Search for the cell housing the specified text and yield its [X, Y] center coordinate. 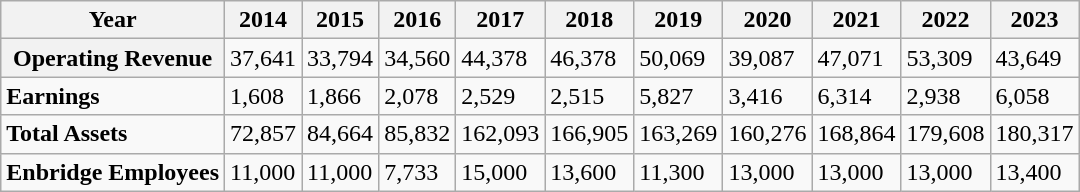
2014 [264, 20]
2016 [418, 20]
84,664 [340, 134]
180,317 [1034, 134]
162,093 [500, 134]
2,938 [946, 96]
33,794 [340, 58]
6,314 [856, 96]
Operating Revenue [113, 58]
46,378 [590, 58]
53,309 [946, 58]
5,827 [678, 96]
2015 [340, 20]
43,649 [1034, 58]
6,058 [1034, 96]
2018 [590, 20]
Total Assets [113, 134]
2,078 [418, 96]
13,400 [1034, 172]
44,378 [500, 58]
179,608 [946, 134]
2,529 [500, 96]
160,276 [768, 134]
2023 [1034, 20]
Enbridge Employees [113, 172]
163,269 [678, 134]
2021 [856, 20]
166,905 [590, 134]
3,416 [768, 96]
47,071 [856, 58]
13,600 [590, 172]
1,866 [340, 96]
2020 [768, 20]
2022 [946, 20]
Earnings [113, 96]
Year [113, 20]
85,832 [418, 134]
72,857 [264, 134]
39,087 [768, 58]
34,560 [418, 58]
37,641 [264, 58]
2,515 [590, 96]
168,864 [856, 134]
11,300 [678, 172]
50,069 [678, 58]
15,000 [500, 172]
2017 [500, 20]
7,733 [418, 172]
1,608 [264, 96]
2019 [678, 20]
